For the text-containing cell, return its midpoint in (X, Y) coordinate format. 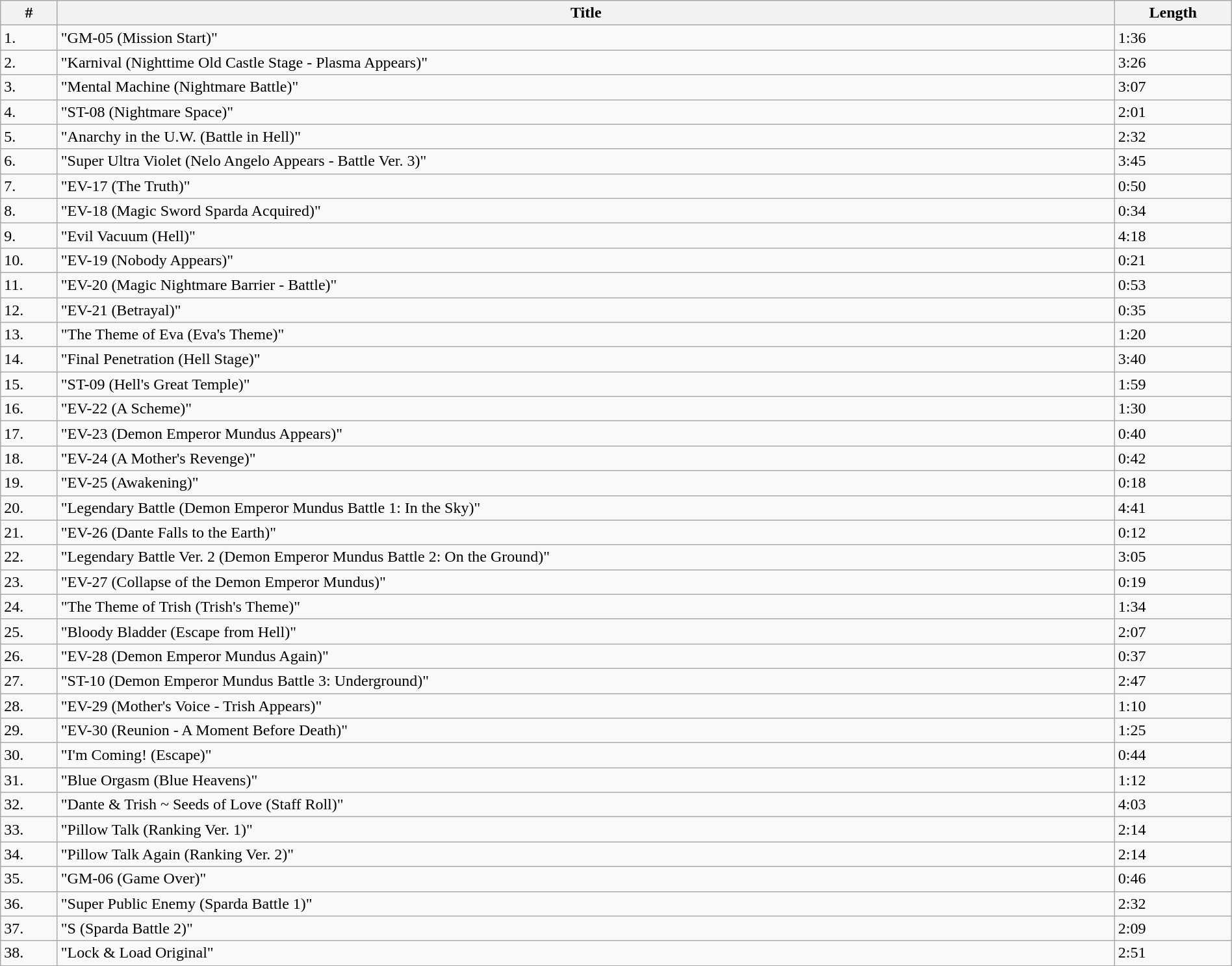
3:07 (1173, 87)
26. (29, 656)
1:36 (1173, 38)
Length (1173, 13)
"EV-19 (Nobody Appears)" (586, 260)
0:35 (1173, 310)
0:53 (1173, 285)
"Evil Vacuum (Hell)" (586, 235)
"EV-20 (Magic Nightmare Barrier - Battle)" (586, 285)
0:46 (1173, 879)
2:01 (1173, 112)
0:12 (1173, 532)
"Lock & Load Original" (586, 953)
18. (29, 458)
31. (29, 780)
1:30 (1173, 409)
"EV-26 (Dante Falls to the Earth)" (586, 532)
7. (29, 186)
3:45 (1173, 161)
"Mental Machine (Nightmare Battle)" (586, 87)
"GM-06 (Game Over)" (586, 879)
"The Theme of Trish (Trish's Theme)" (586, 607)
"EV-30 (Reunion - A Moment Before Death)" (586, 731)
10. (29, 260)
"Legendary Battle (Demon Emperor Mundus Battle 1: In the Sky)" (586, 508)
0:40 (1173, 434)
Title (586, 13)
"EV-25 (Awakening)" (586, 483)
"EV-24 (A Mother's Revenge)" (586, 458)
"EV-28 (Demon Emperor Mundus Again)" (586, 656)
"Blue Orgasm (Blue Heavens)" (586, 780)
32. (29, 805)
1:10 (1173, 705)
33. (29, 829)
3:26 (1173, 62)
"EV-17 (The Truth)" (586, 186)
"ST-10 (Demon Emperor Mundus Battle 3: Underground)" (586, 681)
1:12 (1173, 780)
29. (29, 731)
2:09 (1173, 928)
0:19 (1173, 582)
16. (29, 409)
25. (29, 631)
"S (Sparda Battle 2)" (586, 928)
0:44 (1173, 755)
4. (29, 112)
8. (29, 211)
"Karnival (Nighttime Old Castle Stage - Plasma Appears)" (586, 62)
2. (29, 62)
"Pillow Talk Again (Ranking Ver. 2)" (586, 854)
"Anarchy in the U.W. (Battle in Hell)" (586, 137)
1. (29, 38)
# (29, 13)
"EV-18 (Magic Sword Sparda Acquired)" (586, 211)
23. (29, 582)
"EV-27 (Collapse of the Demon Emperor Mundus)" (586, 582)
5. (29, 137)
13. (29, 335)
"EV-23 (Demon Emperor Mundus Appears)" (586, 434)
17. (29, 434)
0:21 (1173, 260)
"ST-09 (Hell's Great Temple)" (586, 384)
6. (29, 161)
19. (29, 483)
38. (29, 953)
"GM-05 (Mission Start)" (586, 38)
37. (29, 928)
1:25 (1173, 731)
11. (29, 285)
4:03 (1173, 805)
"EV-29 (Mother's Voice - Trish Appears)" (586, 705)
30. (29, 755)
"I'm Coming! (Escape)" (586, 755)
2:51 (1173, 953)
"The Theme of Eva (Eva's Theme)" (586, 335)
22. (29, 557)
1:20 (1173, 335)
20. (29, 508)
2:07 (1173, 631)
3. (29, 87)
9. (29, 235)
14. (29, 359)
4:18 (1173, 235)
0:18 (1173, 483)
0:34 (1173, 211)
35. (29, 879)
1:59 (1173, 384)
"Pillow Talk (Ranking Ver. 1)" (586, 829)
1:34 (1173, 607)
"Legendary Battle Ver. 2 (Demon Emperor Mundus Battle 2: On the Ground)" (586, 557)
12. (29, 310)
"ST-08 (Nightmare Space)" (586, 112)
36. (29, 904)
24. (29, 607)
"Super Ultra Violet (Nelo Angelo Appears - Battle Ver. 3)" (586, 161)
"Dante & Trish ~ Seeds of Love (Staff Roll)" (586, 805)
"Super Public Enemy (Sparda Battle 1)" (586, 904)
2:47 (1173, 681)
0:37 (1173, 656)
"EV-22 (A Scheme)" (586, 409)
3:05 (1173, 557)
15. (29, 384)
"Final Penetration (Hell Stage)" (586, 359)
"EV-21 (Betrayal)" (586, 310)
"Bloody Bladder (Escape from Hell)" (586, 631)
3:40 (1173, 359)
34. (29, 854)
0:50 (1173, 186)
4:41 (1173, 508)
27. (29, 681)
0:42 (1173, 458)
28. (29, 705)
21. (29, 532)
